Determine the (X, Y) coordinate at the center of the cell enclosing the given text.  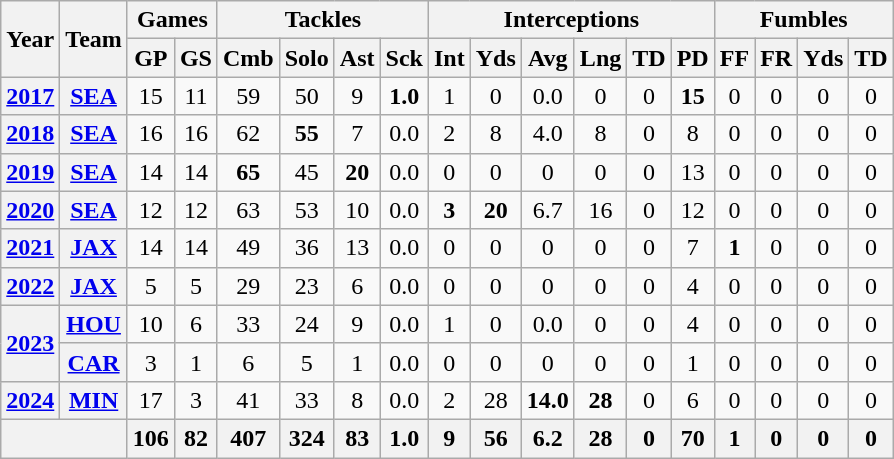
GP (150, 58)
FF (734, 58)
Interceptions (571, 20)
Avg (548, 58)
11 (196, 96)
PD (692, 58)
36 (306, 248)
Solo (306, 58)
2020 (30, 210)
2021 (30, 248)
45 (306, 172)
41 (248, 400)
Team (94, 39)
Fumbles (804, 20)
82 (196, 438)
6.2 (548, 438)
GS (196, 58)
324 (306, 438)
2017 (30, 96)
63 (248, 210)
70 (692, 438)
50 (306, 96)
407 (248, 438)
2019 (30, 172)
2024 (30, 400)
62 (248, 134)
55 (306, 134)
59 (248, 96)
23 (306, 286)
2023 (30, 343)
14.0 (548, 400)
24 (306, 324)
Sck (404, 58)
HOU (94, 324)
2018 (30, 134)
56 (496, 438)
MIN (94, 400)
49 (248, 248)
6.7 (548, 210)
Games (172, 20)
Lng (600, 58)
53 (306, 210)
29 (248, 286)
83 (357, 438)
CAR (94, 362)
FR (776, 58)
Cmb (248, 58)
Ast (357, 58)
65 (248, 172)
106 (150, 438)
Tackles (322, 20)
4.0 (548, 134)
Year (30, 39)
Int (449, 58)
2022 (30, 286)
17 (150, 400)
